Extract the [X, Y] coordinate from the center of the cell holding the provided text.  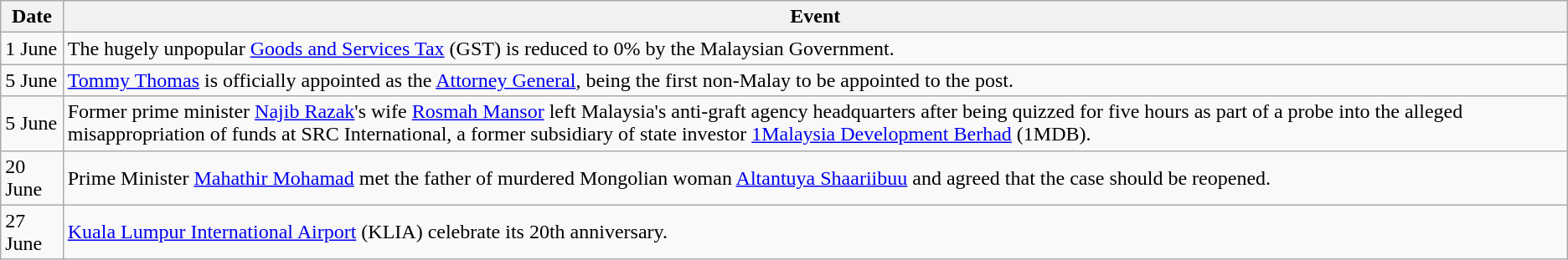
27 June [32, 232]
Date [32, 17]
The hugely unpopular Goods and Services Tax (GST) is reduced to 0% by the Malaysian Government. [815, 48]
Tommy Thomas is officially appointed as the Attorney General, being the first non-Malay to be appointed to the post. [815, 80]
Event [815, 17]
Prime Minister Mahathir Mohamad met the father of murdered Mongolian woman Altantuya Shaariibuu and agreed that the case should be reopened. [815, 177]
1 June [32, 48]
20 June [32, 177]
Kuala Lumpur International Airport (KLIA) celebrate its 20th anniversary. [815, 232]
